Pinpoint the cell where the given text exists, returning its [X, Y] midpoint coordinate. 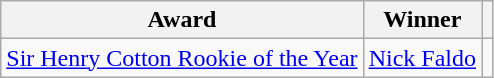
Nick Faldo [422, 58]
Sir Henry Cotton Rookie of the Year [182, 58]
Award [182, 20]
Winner [422, 20]
